Return [x, y] of the center of cell containing provided text 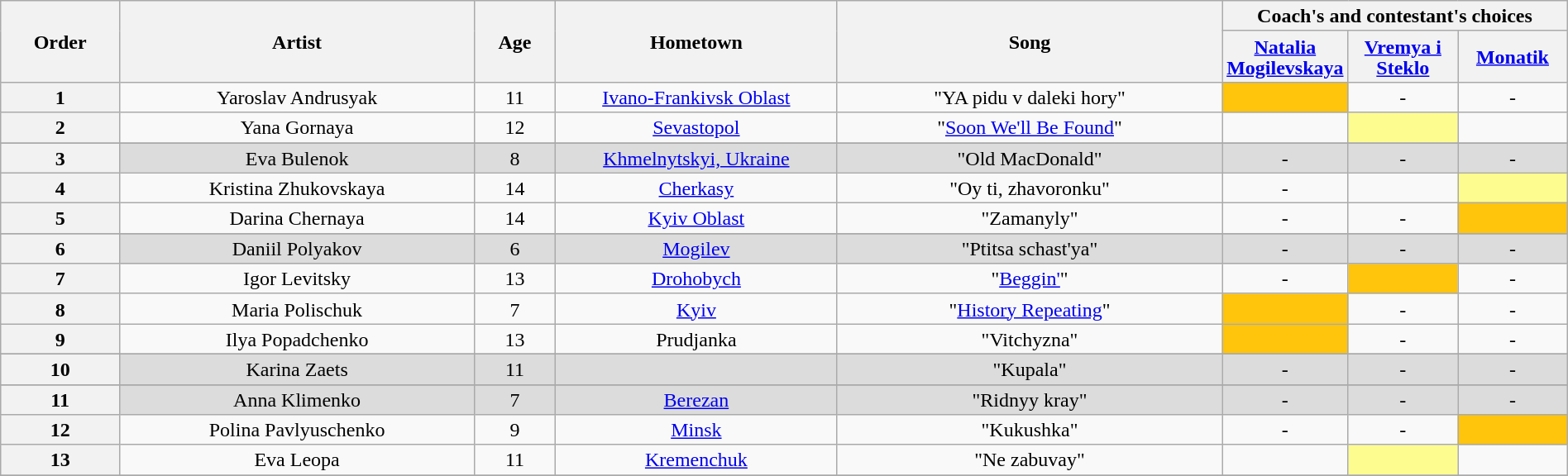
"Kupala" [1029, 369]
Order [60, 41]
Yana Gornaya [298, 127]
"Kukushka" [1029, 430]
"Oy ti, zhavoronku" [1029, 188]
Berezan [696, 400]
Polina Pavlyuschenko [298, 430]
Kyiv Oblast [696, 218]
4 [60, 188]
"Old MacDonald" [1029, 157]
"Ptitsa schast'ya" [1029, 248]
Daniil Polyakov [298, 248]
Hometown [696, 41]
2 [60, 127]
Mogilev [696, 248]
3 [60, 157]
Drohobych [696, 279]
Anna Klimenko [298, 400]
Monatik [1513, 56]
Minsk [696, 430]
"Soon We'll Be Found" [1029, 127]
"Vitchyzna" [1029, 339]
Natalia Mogilevskaya [1285, 56]
Khmelnytskyi, Ukraine [696, 157]
"Beggin'" [1029, 279]
"Zamanyly" [1029, 218]
Darina Chernaya [298, 218]
Ivano-Frankivsk Oblast [696, 98]
Cherkasy [696, 188]
10 [60, 369]
Yaroslav Andrusyak [298, 98]
"YA pidu v daleki hory" [1029, 98]
"Ridnyy kray" [1029, 400]
Karina Zaets [298, 369]
"Ne zabuvay" [1029, 459]
Vremya i Steklo [1403, 56]
Kremenchuk [696, 459]
Kyiv [696, 309]
Maria Polischuk [298, 309]
Prudjanka [696, 339]
Kristina Zhukovskaya [298, 188]
Coach's and contestant's choices [1395, 17]
Igor Levitsky [298, 279]
Eva Leopa [298, 459]
Age [515, 41]
Ilya Popadchenko [298, 339]
Artist [298, 41]
1 [60, 98]
Eva Bulenok [298, 157]
5 [60, 218]
"History Repeating" [1029, 309]
Song [1029, 41]
Sevastopol [696, 127]
